Scan for the cell matching the given text and deliver its [X, Y] coordinate at center. 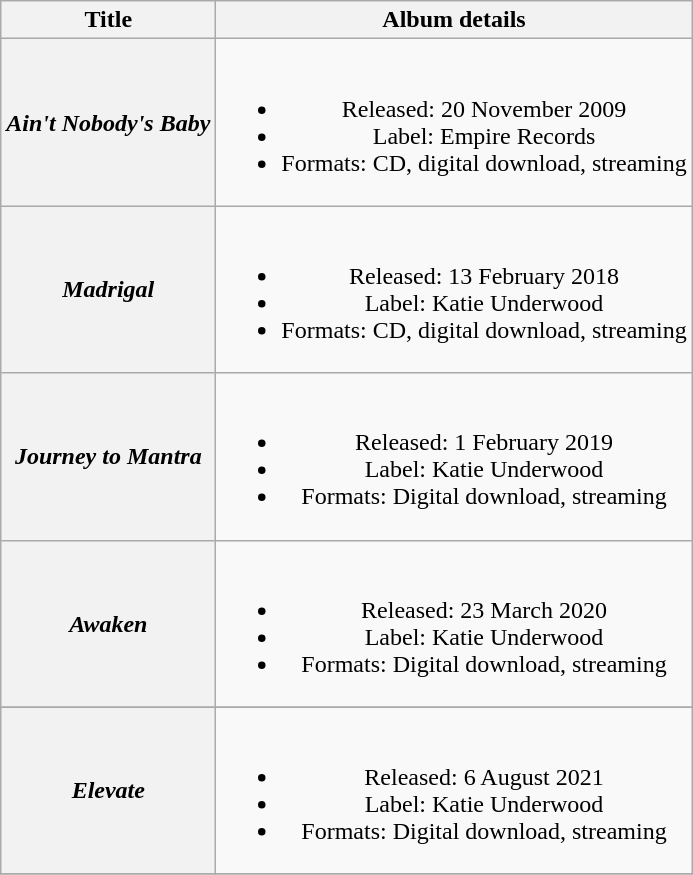
Elevate [108, 790]
Madrigal [108, 290]
Awaken [108, 624]
Journey to Mantra [108, 456]
Released: 23 March 2020Label: Katie UnderwoodFormats: Digital download, streaming [454, 624]
Released: 6 August 2021Label: Katie UnderwoodFormats: Digital download, streaming [454, 790]
Ain't Nobody's Baby [108, 122]
Title [108, 20]
Released: 1 February 2019Label: Katie UnderwoodFormats: Digital download, streaming [454, 456]
Album details [454, 20]
Released: 13 February 2018Label: Katie UnderwoodFormats: CD, digital download, streaming [454, 290]
Released: 20 November 2009Label: Empire RecordsFormats: CD, digital download, streaming [454, 122]
